Find where the given text appears and provide that cell's center as [x, y] coordinate. 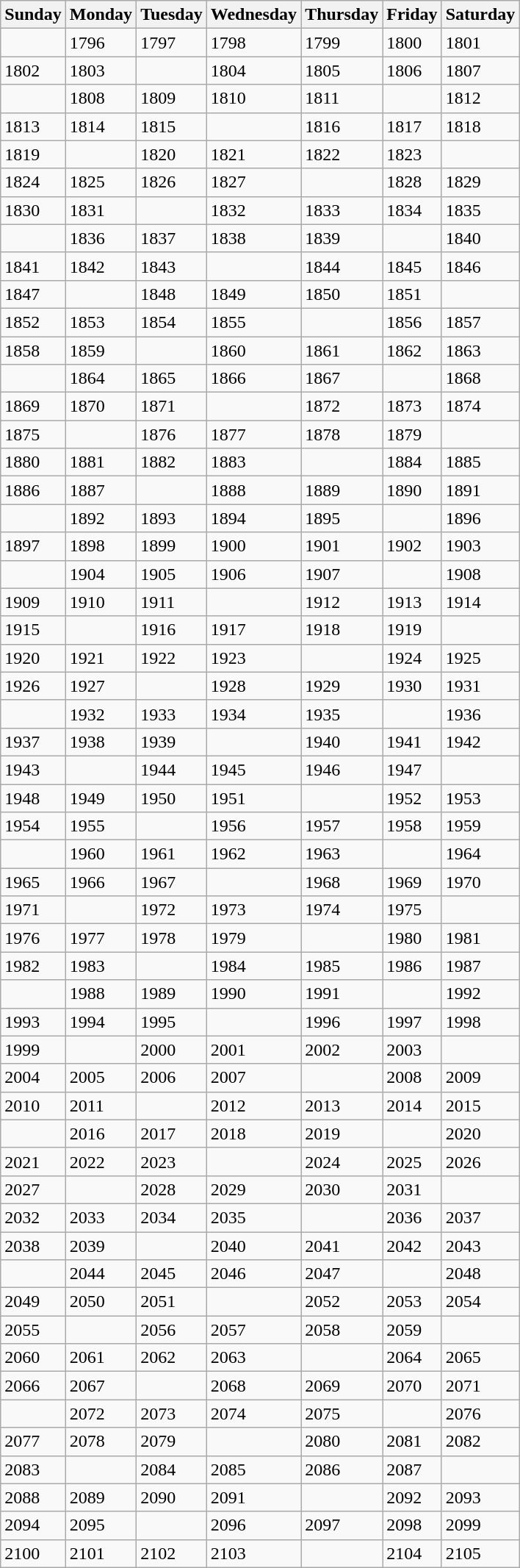
1891 [480, 490]
1863 [480, 351]
2056 [172, 1330]
1802 [33, 71]
1901 [342, 546]
1885 [480, 462]
2105 [480, 1553]
1930 [412, 686]
1909 [33, 602]
2093 [480, 1497]
2070 [412, 1386]
2091 [253, 1497]
2086 [342, 1469]
1969 [412, 882]
1959 [480, 826]
1933 [172, 714]
2050 [101, 1302]
2006 [172, 1078]
2067 [101, 1386]
1888 [253, 490]
2082 [480, 1442]
1921 [101, 658]
1966 [101, 882]
2054 [480, 1302]
1960 [101, 854]
1932 [101, 714]
1856 [412, 322]
1883 [253, 462]
1977 [101, 938]
1864 [101, 379]
1929 [342, 686]
1920 [33, 658]
2039 [101, 1246]
2023 [172, 1161]
1871 [172, 407]
2051 [172, 1302]
2004 [33, 1078]
2020 [480, 1134]
2060 [33, 1358]
2103 [253, 1553]
1989 [172, 994]
1822 [342, 154]
1970 [480, 882]
1892 [101, 518]
1869 [33, 407]
1873 [412, 407]
Monday [101, 15]
2063 [253, 1358]
1897 [33, 546]
1975 [412, 910]
1923 [253, 658]
1816 [342, 126]
1813 [33, 126]
1812 [480, 99]
1853 [101, 322]
1881 [101, 462]
1994 [101, 1022]
1986 [412, 966]
2033 [101, 1217]
1842 [101, 266]
1995 [172, 1022]
1907 [342, 574]
1861 [342, 351]
1957 [342, 826]
2095 [101, 1525]
1906 [253, 574]
2094 [33, 1525]
2028 [172, 1189]
1895 [342, 518]
1884 [412, 462]
1950 [172, 798]
1944 [172, 770]
1847 [33, 294]
1985 [342, 966]
1858 [33, 351]
1992 [480, 994]
2066 [33, 1386]
1877 [253, 434]
1910 [101, 602]
2000 [172, 1050]
1889 [342, 490]
2025 [412, 1161]
1804 [253, 71]
1862 [412, 351]
1874 [480, 407]
2037 [480, 1217]
1846 [480, 266]
2036 [412, 1217]
2079 [172, 1442]
1972 [172, 910]
1797 [172, 43]
Saturday [480, 15]
2048 [480, 1274]
1840 [480, 238]
2088 [33, 1497]
1818 [480, 126]
2034 [172, 1217]
1867 [342, 379]
1999 [33, 1050]
Tuesday [172, 15]
1796 [101, 43]
1843 [172, 266]
1931 [480, 686]
1849 [253, 294]
1878 [342, 434]
2062 [172, 1358]
1865 [172, 379]
1845 [412, 266]
2010 [33, 1106]
1851 [412, 294]
1879 [412, 434]
1800 [412, 43]
1983 [101, 966]
2097 [342, 1525]
2055 [33, 1330]
1913 [412, 602]
1963 [342, 854]
1875 [33, 434]
1896 [480, 518]
1882 [172, 462]
1821 [253, 154]
1890 [412, 490]
1937 [33, 742]
1918 [342, 630]
1866 [253, 379]
1834 [412, 210]
2009 [480, 1078]
2043 [480, 1246]
1941 [412, 742]
2030 [342, 1189]
Thursday [342, 15]
2008 [412, 1078]
1926 [33, 686]
1978 [172, 938]
1955 [101, 826]
1798 [253, 43]
1831 [101, 210]
2024 [342, 1161]
2045 [172, 1274]
1870 [101, 407]
2003 [412, 1050]
2053 [412, 1302]
2017 [172, 1134]
1859 [101, 351]
1997 [412, 1022]
2081 [412, 1442]
2026 [480, 1161]
2014 [412, 1106]
2012 [253, 1106]
1905 [172, 574]
1949 [101, 798]
1914 [480, 602]
1981 [480, 938]
2061 [101, 1358]
1817 [412, 126]
1973 [253, 910]
2044 [101, 1274]
2057 [253, 1330]
2013 [342, 1106]
2065 [480, 1358]
1936 [480, 714]
1886 [33, 490]
1946 [342, 770]
1993 [33, 1022]
2073 [172, 1414]
1820 [172, 154]
Sunday [33, 15]
1880 [33, 462]
1982 [33, 966]
2047 [342, 1274]
2049 [33, 1302]
1956 [253, 826]
1974 [342, 910]
1899 [172, 546]
2090 [172, 1497]
2015 [480, 1106]
2018 [253, 1134]
1829 [480, 182]
1824 [33, 182]
1912 [342, 602]
1945 [253, 770]
1854 [172, 322]
1894 [253, 518]
2005 [101, 1078]
1948 [33, 798]
1832 [253, 210]
1811 [342, 99]
1810 [253, 99]
2041 [342, 1246]
1807 [480, 71]
1805 [342, 71]
2059 [412, 1330]
1980 [412, 938]
2072 [101, 1414]
1838 [253, 238]
2011 [101, 1106]
1934 [253, 714]
2102 [172, 1553]
1833 [342, 210]
1967 [172, 882]
1841 [33, 266]
2077 [33, 1442]
1850 [342, 294]
2035 [253, 1217]
2076 [480, 1414]
1962 [253, 854]
1902 [412, 546]
1958 [412, 826]
2087 [412, 1469]
1943 [33, 770]
1860 [253, 351]
1809 [172, 99]
2099 [480, 1525]
2092 [412, 1497]
2027 [33, 1189]
2040 [253, 1246]
1990 [253, 994]
1971 [33, 910]
2042 [412, 1246]
1799 [342, 43]
2058 [342, 1330]
1803 [101, 71]
2075 [342, 1414]
2074 [253, 1414]
1814 [101, 126]
1919 [412, 630]
1996 [342, 1022]
2029 [253, 1189]
1964 [480, 854]
1939 [172, 742]
1893 [172, 518]
2046 [253, 1274]
2068 [253, 1386]
2080 [342, 1442]
1979 [253, 938]
2096 [253, 1525]
1952 [412, 798]
2084 [172, 1469]
1823 [412, 154]
1961 [172, 854]
1911 [172, 602]
1927 [101, 686]
1815 [172, 126]
1903 [480, 546]
1942 [480, 742]
1839 [342, 238]
1988 [101, 994]
1868 [480, 379]
Wednesday [253, 15]
2038 [33, 1246]
1968 [342, 882]
2064 [412, 1358]
1835 [480, 210]
2007 [253, 1078]
1922 [172, 658]
1830 [33, 210]
1951 [253, 798]
1998 [480, 1022]
2071 [480, 1386]
2016 [101, 1134]
1848 [172, 294]
1876 [172, 434]
1991 [342, 994]
2100 [33, 1553]
2052 [342, 1302]
1954 [33, 826]
1924 [412, 658]
1801 [480, 43]
1904 [101, 574]
1925 [480, 658]
1938 [101, 742]
1827 [253, 182]
2002 [342, 1050]
2032 [33, 1217]
1908 [480, 574]
2104 [412, 1553]
1837 [172, 238]
2085 [253, 1469]
1828 [412, 182]
1900 [253, 546]
1872 [342, 407]
1916 [172, 630]
2078 [101, 1442]
2083 [33, 1469]
1808 [101, 99]
2031 [412, 1189]
1915 [33, 630]
2098 [412, 1525]
1917 [253, 630]
1825 [101, 182]
1887 [101, 490]
1935 [342, 714]
2001 [253, 1050]
1898 [101, 546]
1928 [253, 686]
1976 [33, 938]
1857 [480, 322]
1947 [412, 770]
1987 [480, 966]
2022 [101, 1161]
1852 [33, 322]
1965 [33, 882]
1844 [342, 266]
1806 [412, 71]
1855 [253, 322]
1826 [172, 182]
2101 [101, 1553]
2019 [342, 1134]
1819 [33, 154]
2089 [101, 1497]
1940 [342, 742]
1953 [480, 798]
1984 [253, 966]
1836 [101, 238]
2069 [342, 1386]
Friday [412, 15]
2021 [33, 1161]
